Pinpoint the cell where the given text exists, returning its (x, y) midpoint coordinate. 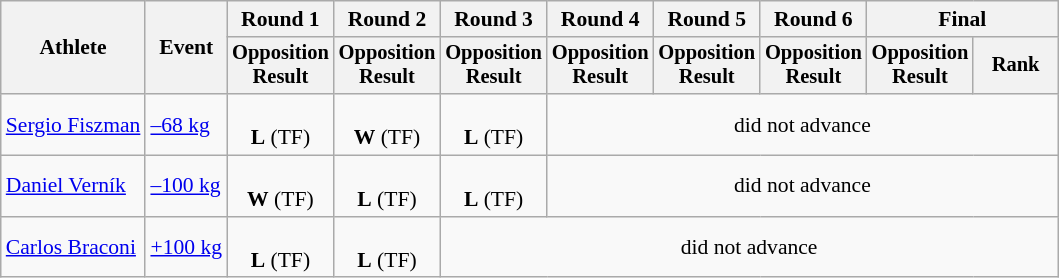
Round 3 (494, 19)
–100 kg (186, 186)
Carlos Braconi (74, 248)
Round 1 (280, 19)
Round 6 (814, 19)
Rank (1016, 66)
Round 4 (600, 19)
Event (186, 48)
–68 kg (186, 124)
Round 2 (388, 19)
Athlete (74, 48)
Round 5 (706, 19)
Final (962, 19)
+100 kg (186, 248)
Daniel Verník (74, 186)
Sergio Fiszman (74, 124)
